Scan for the cell matching the given text and deliver its [X, Y] coordinate at center. 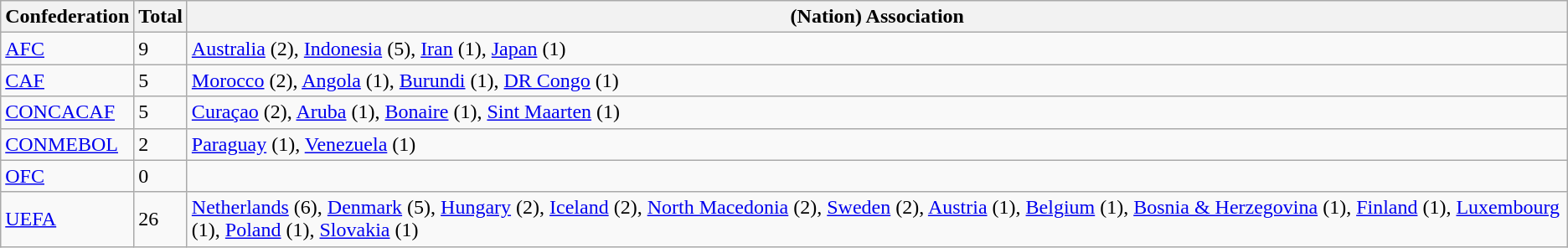
UEFA [67, 220]
26 [161, 220]
Curaçao (2), Aruba (1), Bonaire (1), Sint Maarten (1) [877, 112]
9 [161, 49]
CONMEBOL [67, 144]
Confederation [67, 17]
Total [161, 17]
AFC [67, 49]
Morocco (2), Angola (1), Burundi (1), DR Congo (1) [877, 80]
(Nation) Association [877, 17]
Paraguay (1), Venezuela (1) [877, 144]
0 [161, 176]
OFC [67, 176]
2 [161, 144]
Australia (2), Indonesia (5), Iran (1), Japan (1) [877, 49]
CONCACAF [67, 112]
CAF [67, 80]
